Return the [x, y] coordinate for the center point of the cell that contains the specified text.  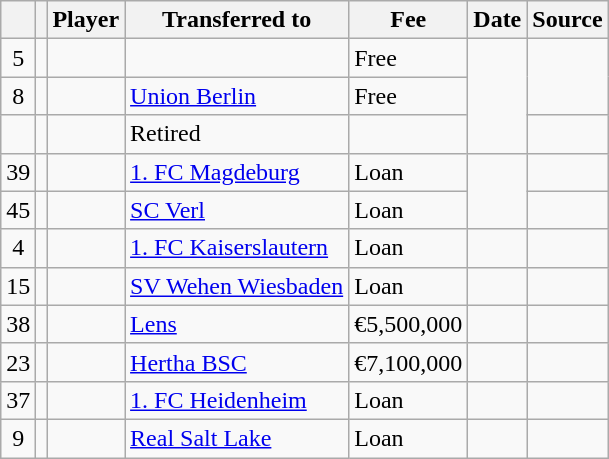
Player [86, 20]
Source [568, 20]
SV Wehen Wiesbaden [237, 286]
€5,500,000 [408, 324]
Transferred to [237, 20]
5 [18, 58]
Union Berlin [237, 96]
1. FC Kaiserslautern [237, 248]
15 [18, 286]
€7,100,000 [408, 362]
Lens [237, 324]
Hertha BSC [237, 362]
45 [18, 210]
Retired [237, 134]
Real Salt Lake [237, 438]
SC Verl [237, 210]
23 [18, 362]
4 [18, 248]
1. FC Heidenheim [237, 400]
Fee [408, 20]
39 [18, 172]
9 [18, 438]
8 [18, 96]
38 [18, 324]
Date [498, 20]
37 [18, 400]
1. FC Magdeburg [237, 172]
